Return (x, y) of the center of cell containing provided text 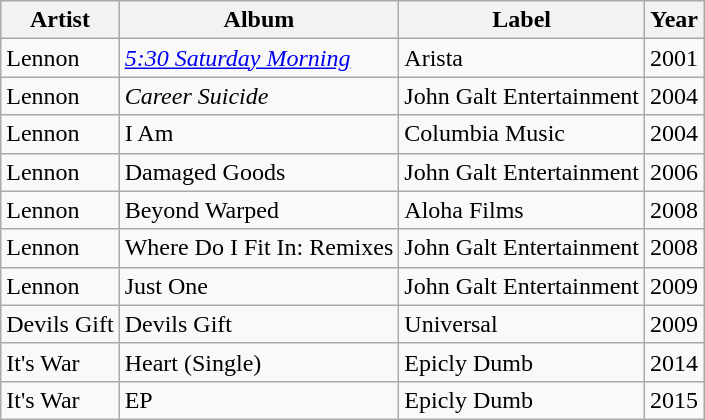
Aloha Films (522, 210)
EP (259, 400)
Universal (522, 324)
Beyond Warped (259, 210)
I Am (259, 134)
2015 (674, 400)
2014 (674, 362)
Year (674, 20)
Just One (259, 286)
Career Suicide (259, 96)
2001 (674, 58)
Damaged Goods (259, 172)
Artist (60, 20)
Heart (Single) (259, 362)
Album (259, 20)
2006 (674, 172)
5:30 Saturday Morning (259, 58)
Label (522, 20)
Columbia Music (522, 134)
Arista (522, 58)
Where Do I Fit In: Remixes (259, 248)
